Scan for the cell matching the given text and deliver its [x, y] coordinate at center. 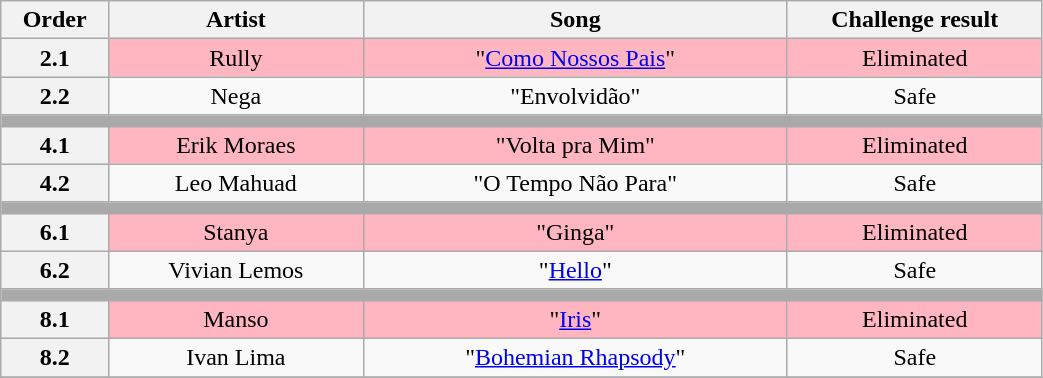
"Ginga" [575, 232]
6.1 [55, 232]
Manso [236, 319]
Order [55, 20]
Nega [236, 96]
Rully [236, 58]
4.1 [55, 145]
"Iris" [575, 319]
Erik Moraes [236, 145]
Vivian Lemos [236, 270]
Ivan Lima [236, 357]
Leo Mahuad [236, 183]
"Volta pra Mim" [575, 145]
Stanya [236, 232]
2.1 [55, 58]
Challenge result [914, 20]
8.2 [55, 357]
6.2 [55, 270]
4.2 [55, 183]
2.2 [55, 96]
8.1 [55, 319]
"Envolvidão" [575, 96]
Song [575, 20]
"Bohemian Rhapsody" [575, 357]
Artist [236, 20]
"O Tempo Não Para" [575, 183]
"Como Nossos Pais" [575, 58]
"Hello" [575, 270]
